Find where the given text appears and provide that cell's center as [x, y] coordinate. 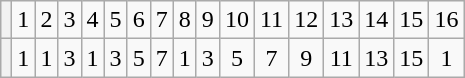
16 [446, 20]
10 [236, 20]
12 [306, 20]
14 [376, 20]
2 [46, 20]
6 [138, 20]
8 [184, 20]
4 [92, 20]
